Determine the (x, y) coordinate at the center of the cell enclosing the given text.  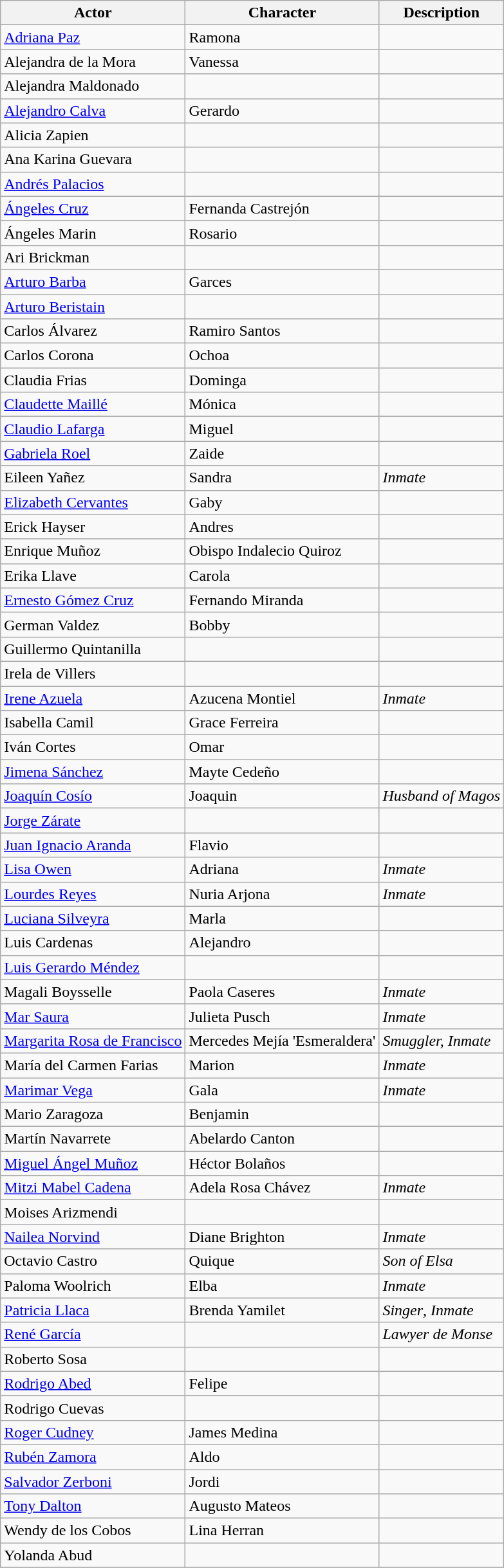
Azucena Montiel (282, 698)
Zaide (282, 453)
Rodrigo Cuevas (93, 1408)
Quique (282, 1261)
Jordi (282, 1481)
Nailea Norvind (93, 1237)
Omar (282, 747)
Ángeles Cruz (93, 208)
Actor (93, 13)
German Valdez (93, 624)
Irela de Villers (93, 673)
Obispo Indalecio Quiroz (282, 551)
Ernesto Gómez Cruz (93, 600)
Adriana Paz (93, 37)
Abelardo Canton (282, 1139)
Rodrigo Abed (93, 1383)
Ochoa (282, 356)
Augusto Mateos (282, 1506)
Adela Rosa Chávez (282, 1188)
Fernando Miranda (282, 600)
Luciana Silveyra (93, 918)
Gaby (282, 502)
Carola (282, 576)
Alejandro Calva (93, 111)
Luis Gerardo Méndez (93, 967)
Julieta Pusch (282, 1016)
Paola Caseres (282, 992)
Martín Navarrete (93, 1139)
Salvador Zerboni (93, 1481)
Brenda Yamilet (282, 1310)
Garces (282, 282)
Juan Ignacio Aranda (93, 845)
Guillermo Quintanilla (93, 649)
Alejandra de la Mora (93, 62)
Héctor Bolaños (282, 1163)
Description (442, 13)
Alicia Zapien (93, 135)
Alejandro (282, 943)
Magali Boysselle (93, 992)
Rosario (282, 233)
Diane Brighton (282, 1237)
Ana Karina Guevara (93, 160)
Marimar Vega (93, 1090)
Miguel Ángel Muñoz (93, 1163)
Lina Herran (282, 1531)
Dominga (282, 380)
Arturo Barba (93, 282)
Gerardo (282, 111)
Felipe (282, 1383)
Isabella Camil (93, 723)
Elba (282, 1286)
Joaquin (282, 796)
Character (282, 13)
Carlos Álvarez (93, 331)
Grace Ferreira (282, 723)
Andrés Palacios (93, 184)
Alejandra Maldonado (93, 86)
Erika Llave (93, 576)
Ramiro Santos (282, 331)
Smuggler, Inmate (442, 1041)
Carlos Corona (93, 356)
Luis Cardenas (93, 943)
Vanessa (282, 62)
Mar Saura (93, 1016)
Benjamin (282, 1115)
Adriana (282, 870)
Nuria Arjona (282, 894)
James Medina (282, 1432)
Aldo (282, 1457)
Erick Hayser (93, 527)
Lourdes Reyes (93, 894)
Lisa Owen (93, 870)
Marla (282, 918)
Mario Zaragoza (93, 1115)
Roger Cudney (93, 1432)
Miguel (282, 429)
Roberto Sosa (93, 1359)
Mónica (282, 405)
Claudio Lafarga (93, 429)
Rubén Zamora (93, 1457)
Bobby (282, 624)
Elizabeth Cervantes (93, 502)
Joaquín Cosío (93, 796)
Paloma Woolrich (93, 1286)
Enrique Muñoz (93, 551)
Margarita Rosa de Francisco (93, 1041)
Jimena Sánchez (93, 772)
Fernanda Castrejón (282, 208)
Son of Elsa (442, 1261)
Ramona (282, 37)
Arturo Beristain (93, 307)
Wendy de los Cobos (93, 1531)
Octavio Castro (93, 1261)
Singer, Inmate (442, 1310)
Lawyer de Monse (442, 1335)
Mercedes Mejía 'Esmeraldera' (282, 1041)
Tony Dalton (93, 1506)
Claudia Frias (93, 380)
Mitzi Mabel Cadena (93, 1188)
Mayte Cedeño (282, 772)
Marion (282, 1065)
María del Carmen Farias (93, 1065)
Flavio (282, 845)
Andres (282, 527)
Ari Brickman (93, 257)
Moises Arizmendi (93, 1212)
Yolanda Abud (93, 1555)
Sandra (282, 478)
Patricia Llaca (93, 1310)
Eileen Yañez (93, 478)
Gala (282, 1090)
Ángeles Marin (93, 233)
Iván Cortes (93, 747)
Husband of Magos (442, 796)
Irene Azuela (93, 698)
Claudette Maillé (93, 405)
René García (93, 1335)
Gabriela Roel (93, 453)
Jorge Zárate (93, 821)
